Return the (x, y) coordinate for the center point of the cell that contains the specified text.  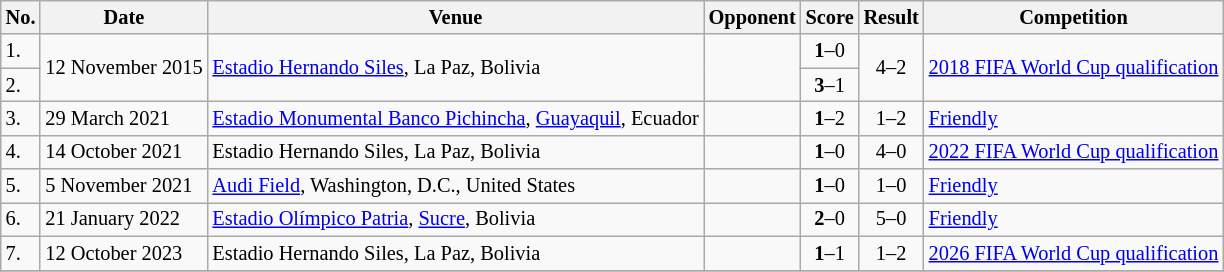
No. (21, 17)
Competition (1074, 17)
Audi Field, Washington, D.C., United States (456, 186)
5–0 (892, 219)
Venue (456, 17)
14 October 2021 (124, 152)
Estadio Monumental Banco Pichincha, Guayaquil, Ecuador (456, 118)
Estadio Olímpico Patria, Sucre, Bolivia (456, 219)
6. (21, 219)
4. (21, 152)
2026 FIFA World Cup qualification (1074, 253)
3–1 (830, 85)
Date (124, 17)
4–0 (892, 152)
2–0 (830, 219)
3. (21, 118)
29 March 2021 (124, 118)
Result (892, 17)
12 October 2023 (124, 253)
2022 FIFA World Cup qualification (1074, 152)
Score (830, 17)
5 November 2021 (124, 186)
7. (21, 253)
4–2 (892, 68)
1. (21, 51)
5. (21, 186)
1–1 (830, 253)
2018 FIFA World Cup qualification (1074, 68)
21 January 2022 (124, 219)
2. (21, 85)
12 November 2015 (124, 68)
Opponent (752, 17)
